Find where the given text appears and provide that cell's center as (X, Y) coordinate. 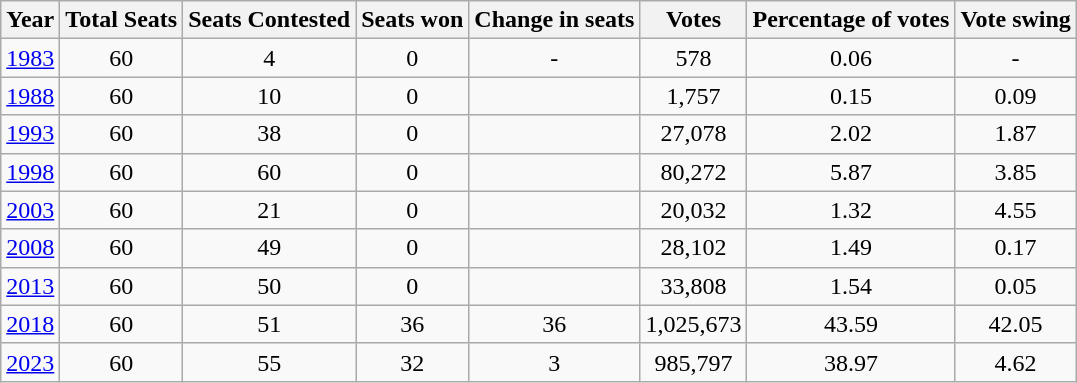
Change in seats (554, 20)
1,025,673 (694, 324)
985,797 (694, 362)
Seats won (412, 20)
0.15 (851, 96)
51 (270, 324)
1993 (30, 134)
2008 (30, 248)
42.05 (1016, 324)
4.62 (1016, 362)
Year (30, 20)
10 (270, 96)
43.59 (851, 324)
55 (270, 362)
3.85 (1016, 172)
Seats Contested (270, 20)
4.55 (1016, 210)
80,272 (694, 172)
32 (412, 362)
0.06 (851, 58)
Vote swing (1016, 20)
2013 (30, 286)
0.05 (1016, 286)
1.32 (851, 210)
21 (270, 210)
49 (270, 248)
1.49 (851, 248)
Votes (694, 20)
1.87 (1016, 134)
33,808 (694, 286)
27,078 (694, 134)
Total Seats (122, 20)
1,757 (694, 96)
0.09 (1016, 96)
3 (554, 362)
1998 (30, 172)
50 (270, 286)
2018 (30, 324)
Percentage of votes (851, 20)
38 (270, 134)
1988 (30, 96)
1.54 (851, 286)
4 (270, 58)
5.87 (851, 172)
578 (694, 58)
20,032 (694, 210)
2003 (30, 210)
2023 (30, 362)
1983 (30, 58)
28,102 (694, 248)
38.97 (851, 362)
0.17 (1016, 248)
2.02 (851, 134)
